Determine the [X, Y] coordinate at the center of the cell enclosing the given text.  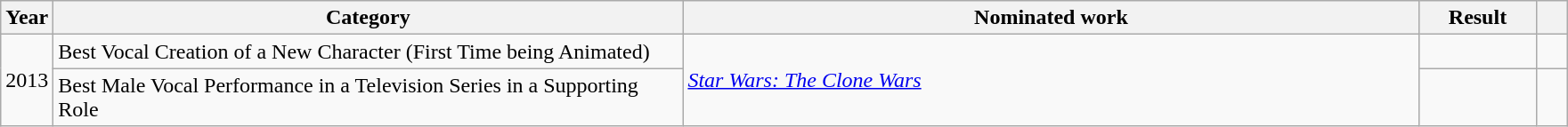
Best Vocal Creation of a New Character (First Time being Animated) [369, 52]
Nominated work [1051, 18]
Category [369, 18]
Star Wars: The Clone Wars [1051, 80]
Result [1478, 18]
Best Male Vocal Performance in a Television Series in a Supporting Role [369, 98]
2013 [27, 80]
Year [27, 18]
